Identify which cell holds the provided text, then report its (X, Y) central coordinate. 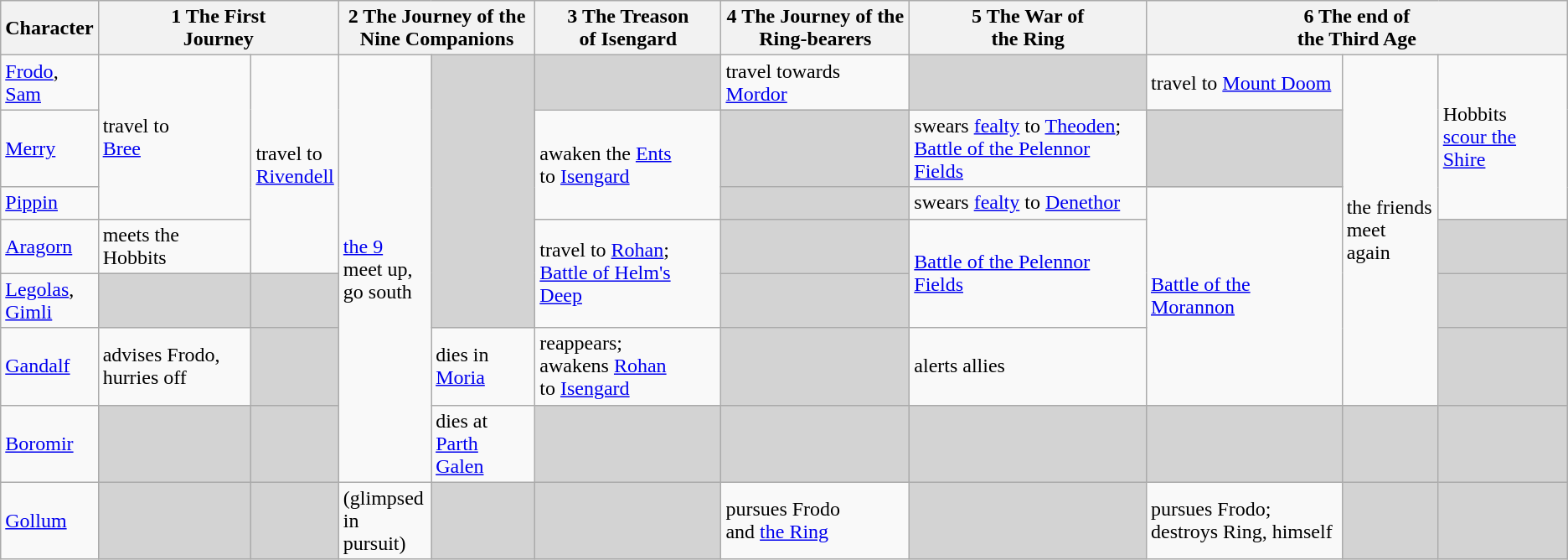
Battle of the Morannon (1244, 296)
dies atParth Galen (483, 443)
awaken the Entsto Isengard (628, 164)
Pippin (49, 203)
pursues Frodo;destroys Ring, himself (1244, 521)
alerts allies (1029, 366)
Hobbitsscour the Shire (1503, 137)
Boromir (49, 443)
Aragorn (49, 246)
Battle of the Pelennor Fields (1029, 273)
Gollum (49, 521)
3 The Treasonof Isengard (628, 29)
dies inMoria (483, 366)
travel toBree (174, 137)
Merry (49, 148)
6 The end ofthe Third Age (1357, 29)
2 The Journey of theNine Companions (436, 29)
the friendsmeet again (1390, 230)
5 The War ofthe Ring (1029, 29)
meets the Hobbits (174, 246)
travel to Rohan;Battle of Helm's Deep (628, 273)
Gandalf (49, 366)
the 9meet up,go south (384, 268)
advises Frodo,hurries off (174, 366)
4 The Journey of theRing-bearers (816, 29)
(glimpsedin pursuit) (384, 521)
Frodo,Sam (49, 82)
pursues Frodoand the Ring (816, 521)
swears fealty to Theoden;Battle of the Pelennor Fields (1029, 148)
Legolas,Gimli (49, 300)
swears fealty to Denethor (1029, 203)
travel toRivendell (295, 164)
travel to Mount Doom (1244, 82)
reappears;awakens Rohanto Isengard (628, 366)
1 The FirstJourney (218, 29)
travel towards Mordor (816, 82)
Character (49, 29)
